For the text-containing cell, return its midpoint in [X, Y] coordinate format. 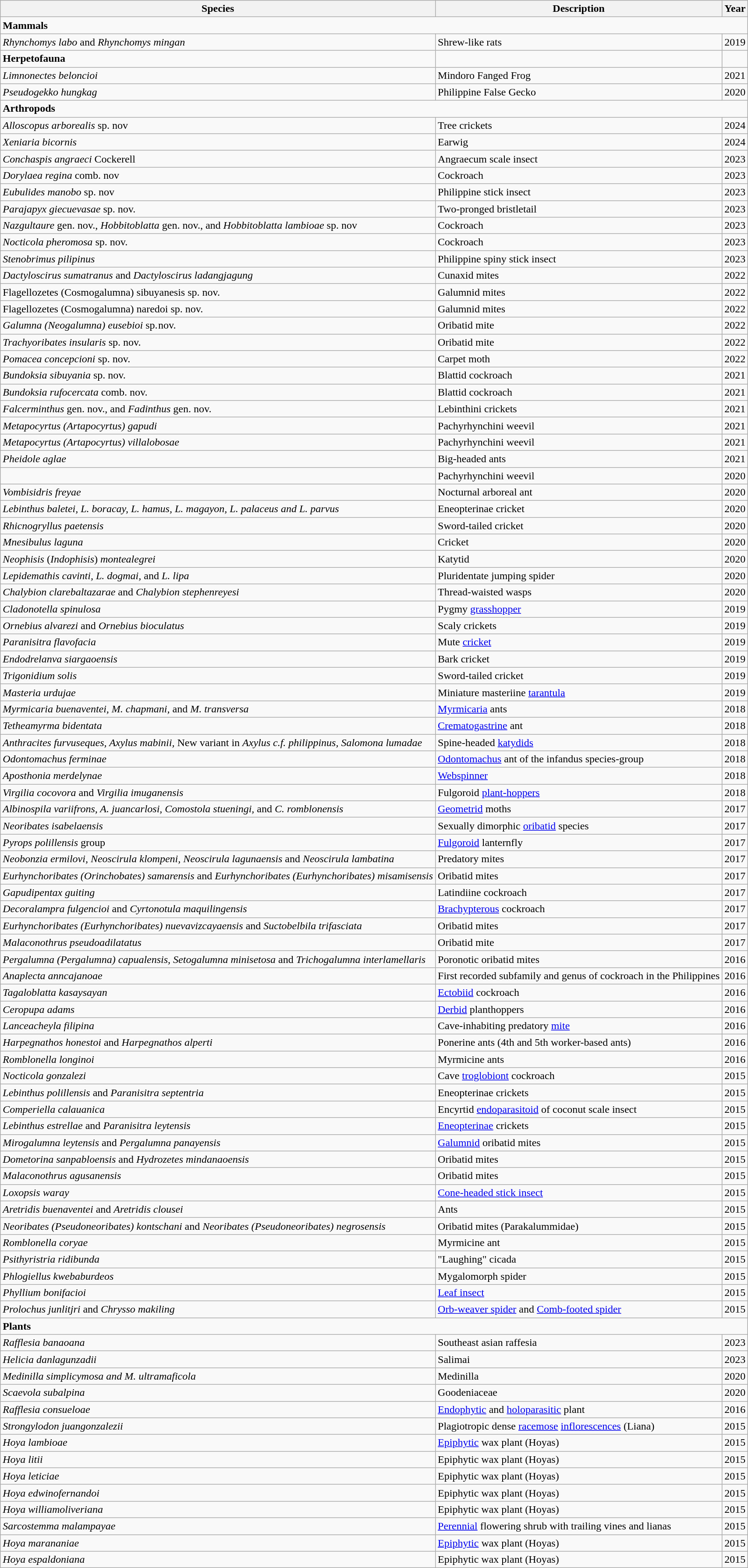
Webspinner [579, 776]
Metapocyrtus (Artapocyrtus) gapudi [218, 425]
Shrew-like rats [579, 42]
Hoya espaldoniana [218, 1560]
Plagiotropic dense racemose inflorescences (Liana) [579, 1426]
Pyrops polillensis group [218, 842]
Phyllium bonifacioi [218, 1293]
Anaplecta anncajanoae [218, 976]
Galumnid oribatid mites [579, 1143]
Nazgultaure gen. nov., Hobbitoblatta gen. nov., and Hobbitoblatta lambioae sp. nov [218, 226]
Herpetofauna [218, 59]
Anthracites furvuseques, Axylus mabinii, New variant in Axylus c.f. philippinus, Salomona lumadae [218, 743]
Hoya williamoliveriana [218, 1509]
Nocticola gonzalezi [218, 1076]
Eneopterinae cricket [579, 509]
Aretridis buenaventei and Aretridis clousei [218, 1209]
Brachypterous cockroach [579, 909]
Lebinthus polillensis and Paranisitra septentria [218, 1093]
Malaconothrus pseudoadilatatus [218, 942]
Myrmicine ants [579, 1059]
Myrmicaria buenaventei, M. chapmani, and M. transversa [218, 709]
Latindiine cockroach [579, 892]
Ceropupa adams [218, 1009]
Odontomachus ant of the infandus species-group [579, 759]
Myrmicine ant [579, 1242]
Malaconothrus agusanensis [218, 1176]
Pomacea concepcioni sp. nov. [218, 359]
Bark cricket [579, 659]
Endophytic and holoparasitic plant [579, 1409]
Mirogalumna leytensis and Pergalumna panayensis [218, 1143]
Pheidole aglae [218, 459]
Aposthonia merdelynae [218, 776]
Neobonzia ermilovi, Neoscirula klompeni, Neoscirula lagunaensis and Neoscirula lambatina [218, 859]
"Laughing" cicada [579, 1259]
First recorded subfamily and genus of cockroach in the Philippines [579, 976]
Falcerminthus gen. nov., and Fadinthus gen. nov. [218, 409]
Tetheamyrma bidentata [218, 726]
Scaly crickets [579, 626]
Perennial flowering shrub with trailing vines and lianas [579, 1526]
Bundoksia rufocercata comb. nov. [218, 392]
Conchaspis angraeci Cockerell [218, 159]
Xeniaria bicornis [218, 142]
Pseudogekko hungkag [218, 92]
Limnonectes beloncioi [218, 75]
Ectobiid cockroach [579, 992]
Hoya edwinofernandoi [218, 1493]
Predatory mites [579, 859]
Alloscopus arborealis sp. nov [218, 125]
Spine-headed katydids [579, 743]
Earwig [579, 142]
Species [218, 9]
Cave-inhabiting predatory mite [579, 1026]
Harpegnathos honestoi and Harpegnathos alperti [218, 1043]
Neoribates (Pseudoneoribates) kontschani and Neoribates (Pseudoneoribates) negrosensis [218, 1226]
Crematogastrine ant [579, 726]
Phlogiellus kwebaburdeos [218, 1276]
Rafflesia banaoana [218, 1343]
Neoribates isabelaensis [218, 826]
Romblonella longinoi [218, 1059]
Salimai [579, 1359]
Romblonella coryae [218, 1242]
Hoya litii [218, 1459]
Lanceacheyla filipina [218, 1026]
Parajapyx giecuevasae sp. nov. [218, 209]
Sexually dimorphic oribatid species [579, 826]
Derbid planthoppers [579, 1009]
Medinilla [579, 1376]
Lebinthus estrellae and Paranisitra leytensis [218, 1126]
Oribatid mites (Parakalummidae) [579, 1226]
Nocticola pheromosa sp. nov. [218, 242]
Pergalumna (Pergalumna) capualensis, Setogalumna minisetosa and Trichogalumna interlamellaris [218, 959]
Philippine spiny stick insect [579, 259]
Leaf insect [579, 1293]
Fulgoroid lanternfly [579, 842]
Trachyoribates insularis sp. nov. [218, 342]
Mammals [374, 25]
Albinospila variifrons, A. juancarlosi, Comostola stueningi, and C. romblonensis [218, 809]
Trigonidium solis [218, 676]
Vombisidris freyae [218, 492]
Nocturnal arboreal ant [579, 492]
Southeast asian raffesia [579, 1343]
Cone-headed stick insect [579, 1193]
Odontomachus ferminae [218, 759]
Paranisitra flavofacia [218, 642]
Lebinthini crickets [579, 409]
Endodrelanva siargaoensis [218, 659]
Dometorina sanpabloensis and Hydrozetes mindanaoensis [218, 1159]
Two-pronged bristletail [579, 209]
Loxopsis waray [218, 1193]
Strongylodon juangonzalezii [218, 1426]
Dactyloscirus sumatranus and Dactyloscirus ladangjagung [218, 276]
Helicia danlagunzadii [218, 1359]
Cunaxid mites [579, 276]
Comperiella calauanica [218, 1109]
Scaevola subalpina [218, 1393]
Mindoro Fanged Frog [579, 75]
Masteria urdujae [218, 692]
Galumna (Neogalumna) eusebioi sp. nov. [218, 326]
Stenobrimus pilipinus [218, 259]
Goodeniaceae [579, 1393]
Eubulides manobo sp. nov [218, 192]
Cricket [579, 542]
Dorylaea regina comb. nov [218, 175]
Prolochus junlitjri and Chrysso makiling [218, 1310]
Thread-waisted wasps [579, 592]
Mygalomorph spider [579, 1276]
Mnesibulus laguna [218, 542]
Angraecum scale insect [579, 159]
Psithyristria ridibunda [218, 1259]
Ants [579, 1209]
Cave troglobiont cockroach [579, 1076]
Myrmicaria ants [579, 709]
Neophisis (Indophisis) montealegrei [218, 559]
Year [735, 9]
Tagaloblatta kasaysayan [218, 992]
Gapudipentax guiting [218, 892]
Arthropods [374, 109]
Plants [374, 1326]
Lepidemathis cavinti, L. dogmai, and L. lipa [218, 576]
Big-headed ants [579, 459]
Geometrid moths [579, 809]
Rhicnogryllus paetensis [218, 526]
Eurhynchoribates (Eurhynchoribates) nuevavizcayaensis and Suctobelbila trifasciata [218, 926]
Medinilla simplicymosa and M. ultramaficola [218, 1376]
Cladonotella spinulosa [218, 609]
Poronotic oribatid mites [579, 959]
Flagellozetes (Cosmogalumna) naredoi sp. nov. [218, 309]
Philippine stick insect [579, 192]
Fulgoroid plant-hoppers [579, 793]
Description [579, 9]
Pluridentate jumping spider [579, 576]
Hoya lambioae [218, 1443]
Decoralampra fulgencioi and Cyrtonotula maquilingensis [218, 909]
Mute cricket [579, 642]
Tree crickets [579, 125]
Sarcostemma malampayae [218, 1526]
Ponerine ants (4th and 5th worker-based ants) [579, 1043]
Hoya marananiae [218, 1543]
Carpet moth [579, 359]
Virgilia cocovora and Virgilia imuganensis [218, 793]
Rhynchomys labo and Rhynchomys mingan [218, 42]
Hoya leticiae [218, 1476]
Katytid [579, 559]
Metapocyrtus (Artapocyrtus) villalobosae [218, 442]
Pygmy grasshopper [579, 609]
Philippine False Gecko [579, 92]
Lebinthus baletei, L. boracay, L. hamus, L. magayon, L. palaceus and L. parvus [218, 509]
Chalybion clarebaltazarae and Chalybion stephenreyesi [218, 592]
Miniature masteriine tarantula [579, 692]
Ornebius alvarezi and Ornebius bioculatus [218, 626]
Orb-weaver spider and Comb-footed spider [579, 1310]
Eurhynchoribates (Orinchobates) samarensis and Eurhynchoribates (Eurhynchoribates) misamisensis [218, 876]
Flagellozetes (Cosmogalumna) sibuyanesis sp. nov. [218, 292]
Rafflesia consueloae [218, 1409]
Bundoksia sibuyania sp. nov. [218, 375]
Encyrtid endoparasitoid of coconut scale insect [579, 1109]
